From the cell containing the given text, extract its center point as [x, y] coordinate. 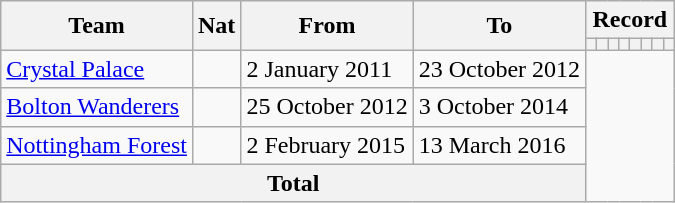
25 October 2012 [327, 107]
From [327, 26]
Crystal Palace [97, 69]
13 March 2016 [499, 145]
Nottingham Forest [97, 145]
Total [294, 183]
2 February 2015 [327, 145]
2 January 2011 [327, 69]
3 October 2014 [499, 107]
To [499, 26]
23 October 2012 [499, 69]
Nat [216, 26]
Team [97, 26]
Bolton Wanderers [97, 107]
Record [630, 20]
